Detect which cell encompasses the target text, then output its [X, Y] center coordinate. 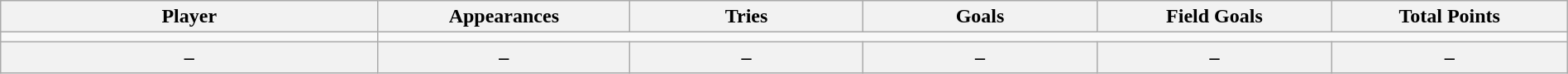
Field Goals [1214, 17]
Total Points [1449, 17]
Appearances [504, 17]
Goals [979, 17]
Tries [746, 17]
Player [189, 17]
